Detect which cell encompasses the target text, then output its [x, y] center coordinate. 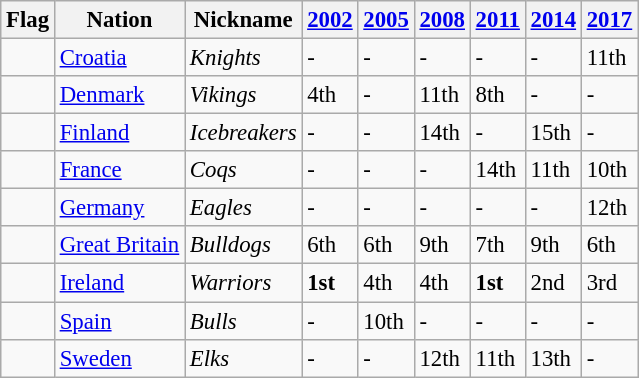
Knights [244, 58]
Elks [244, 358]
Croatia [119, 58]
2008 [442, 20]
2011 [498, 20]
2nd [553, 283]
2002 [330, 20]
Coqs [244, 170]
2014 [553, 20]
Denmark [119, 95]
13th [553, 358]
Germany [119, 208]
Spain [119, 321]
Icebreakers [244, 133]
Great Britain [119, 245]
8th [498, 95]
Vikings [244, 95]
Warriors [244, 283]
3rd [609, 283]
7th [498, 245]
Bulldogs [244, 245]
2005 [386, 20]
Ireland [119, 283]
Eagles [244, 208]
Bulls [244, 321]
France [119, 170]
Nickname [244, 20]
15th [553, 133]
2017 [609, 20]
Sweden [119, 358]
Flag [28, 20]
Nation [119, 20]
Finland [119, 133]
